Provide the [X, Y] coordinate of the cell's center where the given text is located.  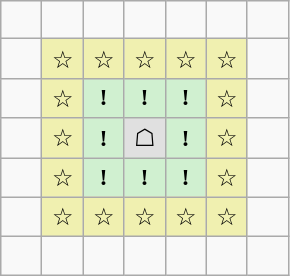
☖ [144, 138]
